Return [X, Y] of the center of cell containing provided text 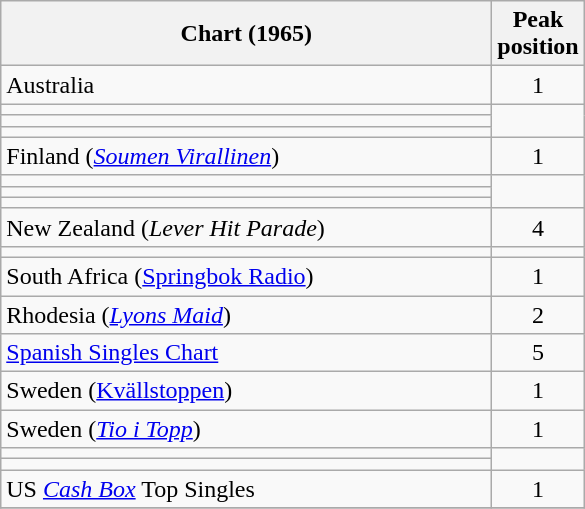
Chart (1965) [246, 34]
Peakposition [538, 34]
Finland (Soumen Virallinen) [246, 156]
New Zealand (Lever Hit Parade) [246, 227]
South Africa (Springbok Radio) [246, 276]
Spanish Singles Chart [246, 353]
US Cash Box Top Singles [246, 489]
Rhodesia (Lyons Maid) [246, 315]
5 [538, 353]
Sweden (Kvällstoppen) [246, 391]
Australia [246, 85]
4 [538, 227]
2 [538, 315]
Sweden (Tio i Topp) [246, 429]
